Extract the (X, Y) coordinate from the center of the cell holding the provided text.  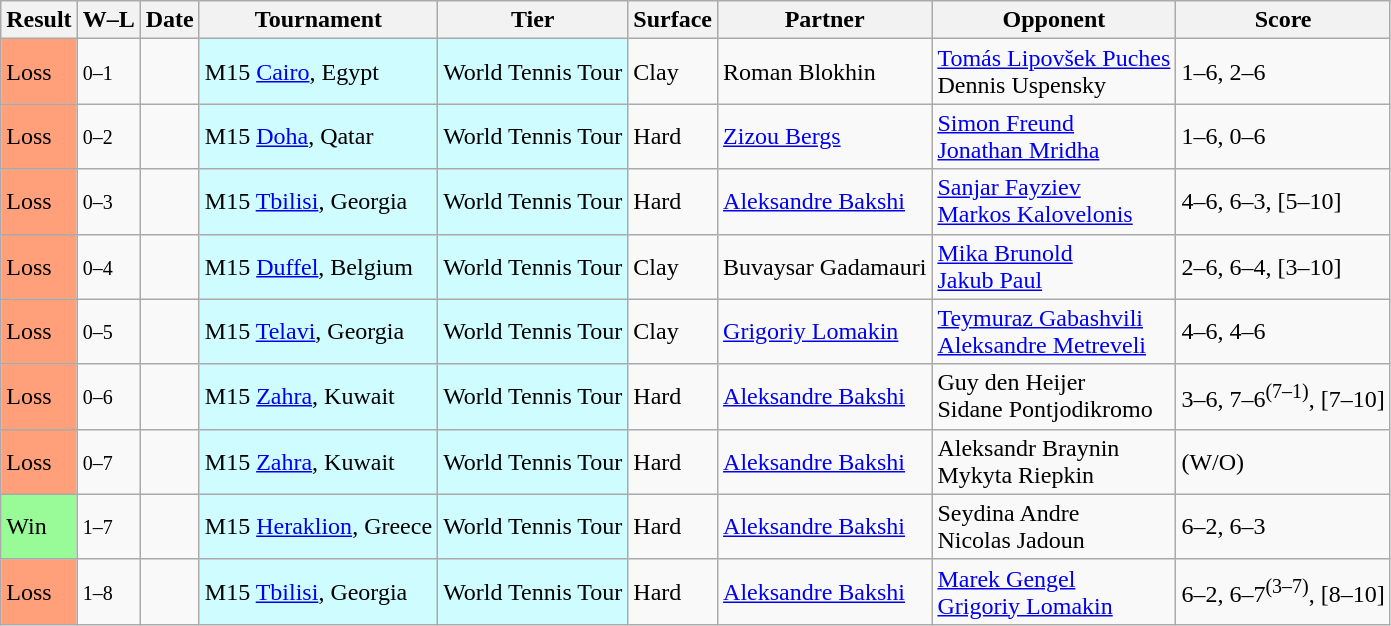
Tier (533, 20)
6–2, 6–3 (1283, 526)
Simon Freund Jonathan Mridha (1054, 136)
3–6, 7–6(7–1), [7–10] (1283, 396)
1–8 (108, 592)
Partner (825, 20)
Marek Gengel Grigoriy Lomakin (1054, 592)
Guy den Heijer Sidane Pontjodikromo (1054, 396)
Tomás Lipovšek Puches Dennis Uspensky (1054, 72)
Roman Blokhin (825, 72)
Sanjar Fayziev Markos Kalovelonis (1054, 202)
M15 Doha, Qatar (318, 136)
M15 Telavi, Georgia (318, 332)
0–7 (108, 462)
M15 Heraklion, Greece (318, 526)
6–2, 6–7(3–7), [8–10] (1283, 592)
Grigoriy Lomakin (825, 332)
Result (39, 20)
2–6, 6–4, [3–10] (1283, 266)
Win (39, 526)
Surface (673, 20)
0–4 (108, 266)
0–5 (108, 332)
1–6, 2–6 (1283, 72)
Seydina Andre Nicolas Jadoun (1054, 526)
Date (170, 20)
0–3 (108, 202)
W–L (108, 20)
M15 Duffel, Belgium (318, 266)
Buvaysar Gadamauri (825, 266)
Zizou Bergs (825, 136)
4–6, 6–3, [5–10] (1283, 202)
Aleksandr Braynin Mykyta Riepkin (1054, 462)
4–6, 4–6 (1283, 332)
(W/O) (1283, 462)
Tournament (318, 20)
0–1 (108, 72)
1–6, 0–6 (1283, 136)
1–7 (108, 526)
Opponent (1054, 20)
Teymuraz Gabashvili Aleksandre Metreveli (1054, 332)
Score (1283, 20)
0–2 (108, 136)
0–6 (108, 396)
M15 Cairo, Egypt (318, 72)
Mika Brunold Jakub Paul (1054, 266)
